Pinpoint the cell where the given text exists, returning its [x, y] midpoint coordinate. 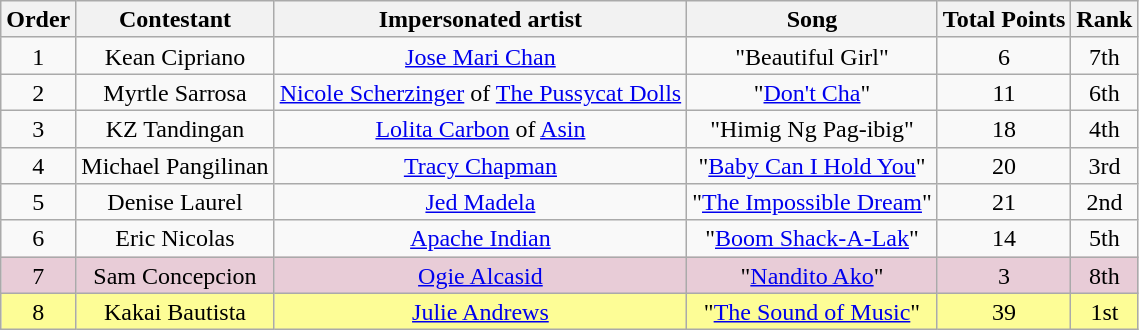
"Baby Can I Hold You" [812, 166]
7 [38, 276]
"Nandito Ako" [812, 276]
Julie Andrews [480, 312]
Michael Pangilinan [175, 166]
"Don't Cha" [812, 92]
Total Points [1004, 20]
39 [1004, 312]
Tracy Chapman [480, 166]
Nicole Scherzinger of The Pussycat Dolls [480, 92]
Rank [1104, 20]
Lolita Carbon of Asin [480, 128]
21 [1004, 202]
Jose Mari Chan [480, 56]
KZ Tandingan [175, 128]
7th [1104, 56]
Impersonated artist [480, 20]
8th [1104, 276]
Eric Nicolas [175, 238]
"Boom Shack-A-Lak" [812, 238]
Jed Madela [480, 202]
Song [812, 20]
3rd [1104, 166]
8 [38, 312]
Apache Indian [480, 238]
"The Impossible Dream" [812, 202]
2nd [1104, 202]
14 [1004, 238]
Contestant [175, 20]
4th [1104, 128]
Order [38, 20]
"Beautiful Girl" [812, 56]
"The Sound of Music" [812, 312]
1 [38, 56]
Sam Concepcion [175, 276]
6th [1104, 92]
Kakai Bautista [175, 312]
18 [1004, 128]
5 [38, 202]
Denise Laurel [175, 202]
20 [1004, 166]
5th [1104, 238]
4 [38, 166]
2 [38, 92]
"Himig Ng Pag-ibig" [812, 128]
11 [1004, 92]
Myrtle Sarrosa [175, 92]
1st [1104, 312]
Kean Cipriano [175, 56]
Ogie Alcasid [480, 276]
